Extract the (x, y) coordinate from the center of the cell holding the provided text.  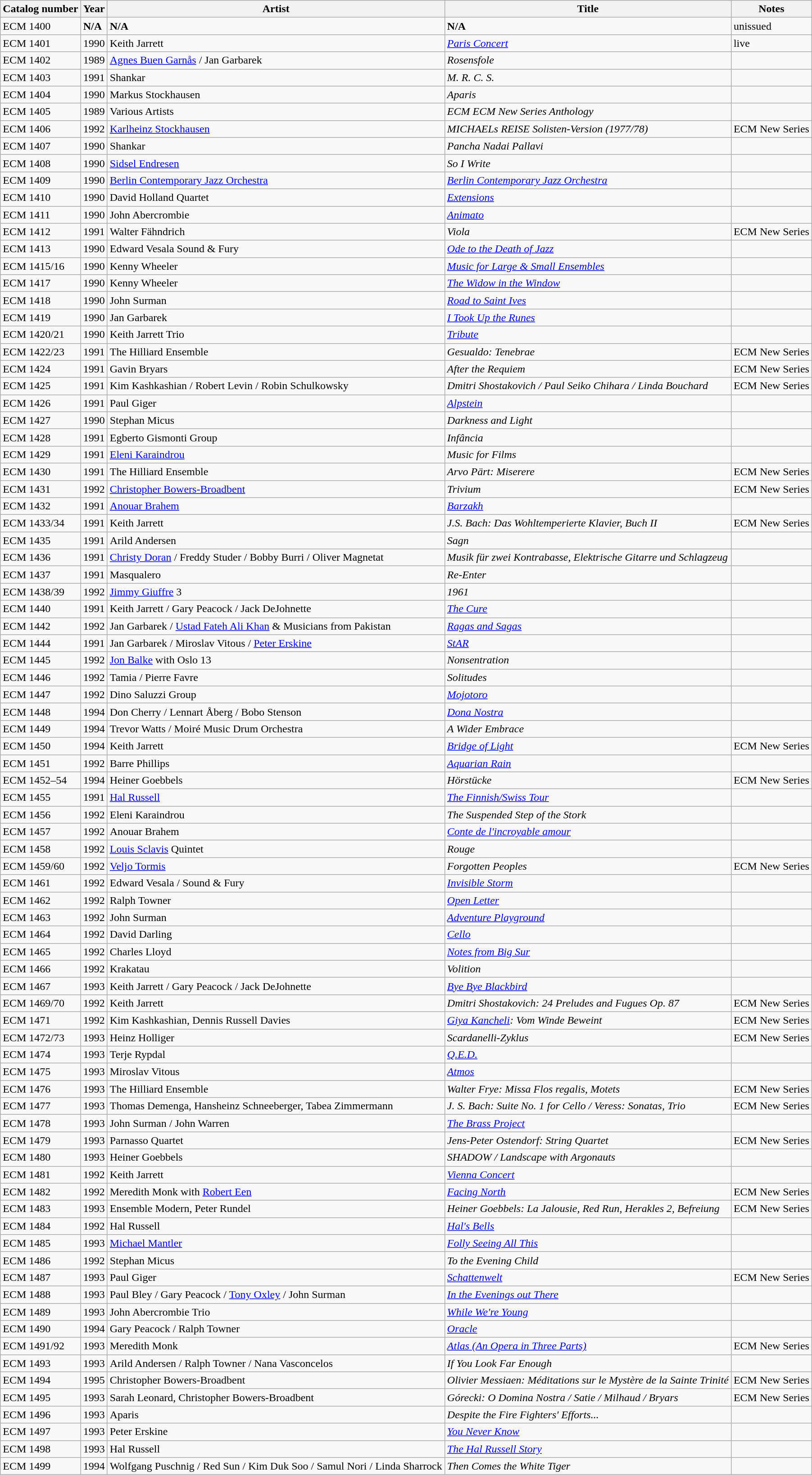
ECM 1408 (41, 163)
ECM 1432 (41, 506)
The Cure (588, 609)
ECM 1493 (41, 1363)
You Never Know (588, 1432)
ECM 1497 (41, 1432)
Forgotten Peoples (588, 866)
Nonsentration (588, 660)
ECM 1483 (41, 1209)
John Abercrombie Trio (276, 1312)
Karlheinz Stockhausen (276, 129)
ECM 1409 (41, 180)
Invisible Storm (588, 883)
ECM 1450 (41, 746)
ECM 1469/70 (41, 1003)
ECM 1464 (41, 935)
Mojotoro (588, 694)
Walter Fähndrich (276, 232)
So I Write (588, 163)
Michael Mantler (276, 1243)
Meredith Monk (276, 1346)
ECM 1440 (41, 609)
David Holland Quartet (276, 197)
Louis Sclavis Quintet (276, 849)
ECM 1435 (41, 540)
ECM 1412 (41, 232)
Pancha Nadai Pallavi (588, 146)
ECM 1467 (41, 986)
ECM 1430 (41, 472)
Parnasso Quartet (276, 1140)
Dona Nostra (588, 712)
John Abercrombie (276, 215)
Ragas and Sagas (588, 626)
ECM 1477 (41, 1106)
Atlas (An Opera in Three Parts) (588, 1346)
Notes (771, 9)
Gesualdo: Tenebrae (588, 352)
Schattenwelt (588, 1277)
ECM 1446 (41, 677)
Catalog number (41, 9)
Facing North (588, 1192)
ECM 1489 (41, 1312)
Arvo Pärt: Miserere (588, 472)
Trevor Watts / Moiré Music Drum Orchestra (276, 729)
Folly Seeing All This (588, 1243)
ECM 1404 (41, 95)
Thomas Demenga, Hansheinz Schneeberger, Tabea Zimmermann (276, 1106)
David Darling (276, 935)
ECM 1456 (41, 815)
ECM 1442 (41, 626)
ECM 1419 (41, 318)
ECM 1405 (41, 112)
The Widow in the Window (588, 283)
ECM 1482 (41, 1192)
live (771, 43)
ECM 1494 (41, 1380)
ECM 1417 (41, 283)
ECM 1438/39 (41, 592)
ECM 1444 (41, 643)
ECM 1422/23 (41, 352)
Bridge of Light (588, 746)
ECM 1463 (41, 917)
Christy Doran / Freddy Studer / Bobby Burri / Oliver Magnetat (276, 558)
Olivier Messiaen: Méditations sur le Mystère de la Sainte Trinité (588, 1380)
Masqualero (276, 575)
ECM 1465 (41, 952)
ECM 1425 (41, 386)
Ode to the Death of Jazz (588, 249)
ECM 1447 (41, 694)
1961 (588, 592)
ECM 1451 (41, 763)
Alpstein (588, 403)
Ensemble Modern, Peter Rundel (276, 1209)
Bye Bye Blackbird (588, 986)
Viola (588, 232)
ECM 1488 (41, 1294)
ECM 1472/73 (41, 1037)
Walter Frye: Missa Flos regalis, Motets (588, 1089)
John Surman / John Warren (276, 1123)
Road to Saint Ives (588, 300)
Egberto Gismonti Group (276, 437)
Gary Peacock / Ralph Towner (276, 1329)
ECM 1458 (41, 849)
I Took Up the Runes (588, 318)
Markus Stockhausen (276, 95)
ECM 1402 (41, 60)
Then Comes the White Tiger (588, 1466)
ECM 1445 (41, 660)
Cello (588, 935)
Atmos (588, 1072)
Agnes Buen Garnås / Jan Garbarek (276, 60)
M. R. C. S. (588, 77)
Edward Vesala Sound & Fury (276, 249)
Dino Saluzzi Group (276, 694)
ECM 1487 (41, 1277)
ECM 1457 (41, 832)
If You Look Far Enough (588, 1363)
ECM 1418 (41, 300)
ECM 1429 (41, 454)
Music for Films (588, 454)
Adventure Playground (588, 917)
ECM 1474 (41, 1055)
ECM 1449 (41, 729)
Heinz Holliger (276, 1037)
J.S. Bach: Das Wohltemperierte Klavier, Buch II (588, 523)
Volition (588, 969)
Peter Erskine (276, 1432)
Edward Vesala / Sound & Fury (276, 883)
Title (588, 9)
ECM 1437 (41, 575)
Arild Andersen (276, 540)
The Hal Russell Story (588, 1449)
Kim Kashkashian / Robert Levin / Robin Schulkowsky (276, 386)
ECM 1426 (41, 403)
1995 (94, 1380)
Sarah Leonard, Christopher Bowers-Broadbent (276, 1398)
While We're Young (588, 1312)
ECM 1498 (41, 1449)
Paul Bley / Gary Peacock / Tony Oxley / John Surman (276, 1294)
ECM ECM New Series Anthology (588, 112)
Veljo Tormis (276, 866)
The Finnish/Swiss Tour (588, 798)
ECM 1413 (41, 249)
ECM 1481 (41, 1175)
ECM 1475 (41, 1072)
Dmitri Shostakovich: 24 Preludes and Fugues Op. 87 (588, 1003)
ECM 1436 (41, 558)
ECM 1480 (41, 1157)
ECM 1485 (41, 1243)
Infância (588, 437)
Heiner Goebbels: La Jalousie, Red Run, Herakles 2, Befreiung (588, 1209)
The Suspended Step of the Stork (588, 815)
To the Evening Child (588, 1260)
Animato (588, 215)
ECM 1415/16 (41, 266)
ECM 1466 (41, 969)
StAR (588, 643)
ECM 1428 (41, 437)
Barre Phillips (276, 763)
After the Requiem (588, 369)
ECM 1433/34 (41, 523)
ECM 1499 (41, 1466)
ECM 1401 (41, 43)
ECM 1448 (41, 712)
ECM 1471 (41, 1020)
ECM 1427 (41, 420)
SHADOW / Landscape with Argonauts (588, 1157)
A Wider Embrace (588, 729)
Keith Jarrett Trio (276, 335)
Open Letter (588, 900)
ECM 1411 (41, 215)
Despite the Fire Fighters' Efforts... (588, 1415)
Aquarian Rain (588, 763)
Krakatau (276, 969)
ECM 1462 (41, 900)
ECM 1406 (41, 129)
Rosensfole (588, 60)
ECM 1490 (41, 1329)
Jan Garbarek / Miroslav Vitous / Peter Erskine (276, 643)
Jan Garbarek (276, 318)
Don Cherry / Lennart Åberg / Bobo Stenson (276, 712)
ECM 1479 (41, 1140)
Extensions (588, 197)
Tribute (588, 335)
ECM 1478 (41, 1123)
Artist (276, 9)
Trivium (588, 489)
Sagn (588, 540)
Jan Garbarek / Ustad Fateh Ali Khan & Musicians from Pakistan (276, 626)
Miroslav Vitous (276, 1072)
Jens-Peter Ostendorf: String Quartet (588, 1140)
Scardanelli-Zyklus (588, 1037)
Oracle (588, 1329)
ECM 1455 (41, 798)
Kim Kashkashian, Dennis Russell Davies (276, 1020)
Vienna Concert (588, 1175)
Q.E.D. (588, 1055)
ECM 1400 (41, 26)
Year (94, 9)
Barzakh (588, 506)
MICHAELs REISE Solisten-Version (1977/78) (588, 129)
ECM 1403 (41, 77)
Rouge (588, 849)
J. S. Bach: Suite No. 1 for Cello / Veress: Sonatas, Trio (588, 1106)
ECM 1459/60 (41, 866)
Hal's Bells (588, 1226)
ECM 1484 (41, 1226)
Re-Enter (588, 575)
Jimmy Giuffre 3 (276, 592)
Hörstücke (588, 781)
ECM 1461 (41, 883)
unissued (771, 26)
Giya Kancheli: Vom Winde Beweint (588, 1020)
ECM 1496 (41, 1415)
Music for Large & Small Ensembles (588, 266)
Górecki: O Domina Nostra / Satie / Milhaud / Bryars (588, 1398)
ECM 1452–54 (41, 781)
Musik für zwei Kontrabasse, Elektrische Gitarre und Schlagzeug (588, 558)
ECM 1486 (41, 1260)
Paris Concert (588, 43)
Charles Lloyd (276, 952)
Notes from Big Sur (588, 952)
ECM 1407 (41, 146)
ECM 1495 (41, 1398)
Ralph Towner (276, 900)
The Brass Project (588, 1123)
Darkness and Light (588, 420)
ECM 1476 (41, 1089)
Terje Rypdal (276, 1055)
Conte de l'incroyable amour (588, 832)
Meredith Monk with Robert Een (276, 1192)
Various Artists (276, 112)
Solitudes (588, 677)
Gavin Bryars (276, 369)
ECM 1431 (41, 489)
ECM 1424 (41, 369)
ECM 1410 (41, 197)
Jon Balke with Oslo 13 (276, 660)
Dmitri Shostakovich / Paul Seiko Chihara / Linda Bouchard (588, 386)
ECM 1491/92 (41, 1346)
ECM 1420/21 (41, 335)
Tamia / Pierre Favre (276, 677)
Arild Andersen / Ralph Towner / Nana Vasconcelos (276, 1363)
Wolfgang Puschnig / Red Sun / Kim Duk Soo / Samul Nori / Linda Sharrock (276, 1466)
Sidsel Endresen (276, 163)
In the Evenings out There (588, 1294)
